Pinpoint the cell where the given text exists, returning its [x, y] midpoint coordinate. 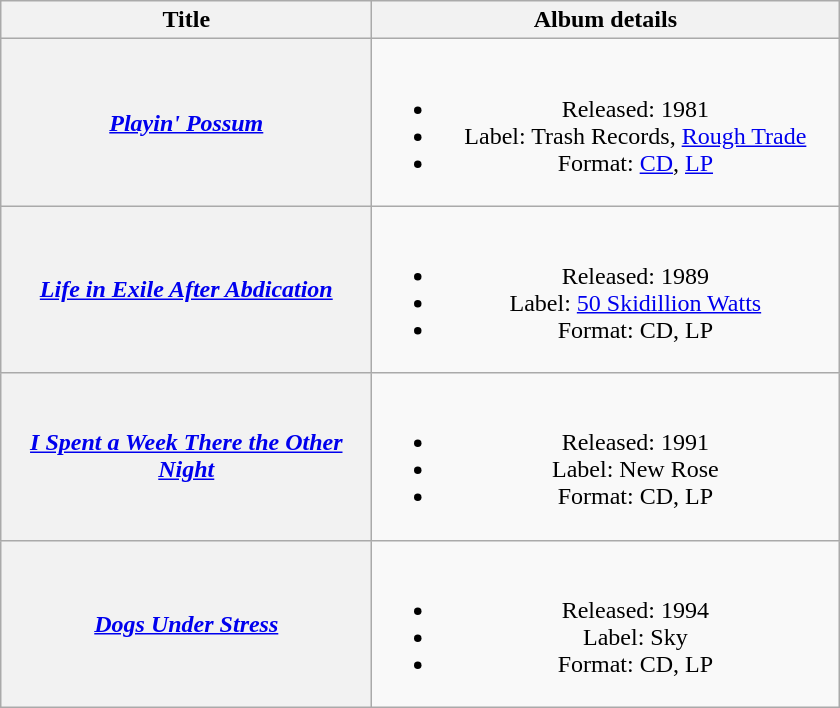
Playin' Possum [186, 122]
Album details [606, 20]
Life in Exile After Abdication [186, 290]
Dogs Under Stress [186, 624]
Released: 1981Label: Trash Records, Rough TradeFormat: CD, LP [606, 122]
Released: 1989Label: 50 Skidillion WattsFormat: CD, LP [606, 290]
Released: 1991Label: New RoseFormat: CD, LP [606, 456]
Released: 1994Label: SkyFormat: CD, LP [606, 624]
Title [186, 20]
I Spent a Week There the Other Night [186, 456]
